For the text-containing cell, return its midpoint in [x, y] coordinate format. 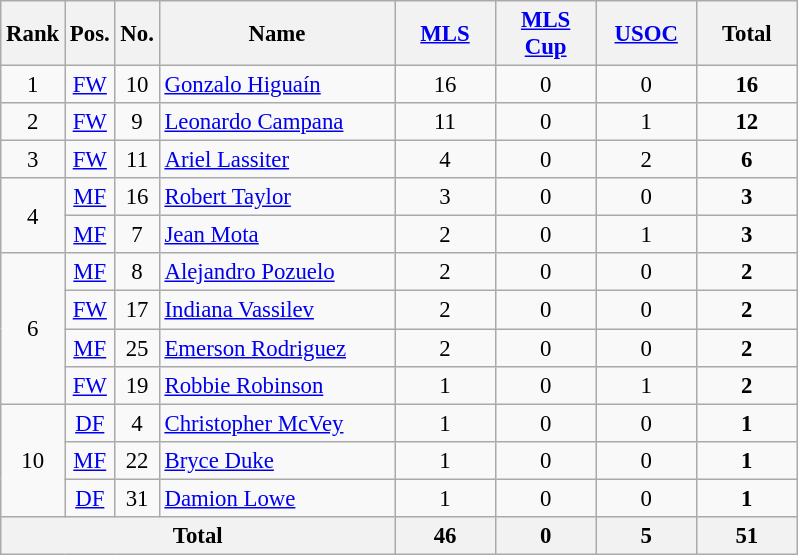
19 [137, 385]
Rank [33, 34]
Alejandro Pozuelo [277, 273]
Name [277, 34]
46 [446, 536]
Gonzalo Higuaín [277, 85]
Jean Mota [277, 235]
7 [137, 235]
51 [748, 536]
Robbie Robinson [277, 385]
MLS Cup [546, 34]
5 [646, 536]
Bryce Duke [277, 460]
31 [137, 498]
12 [748, 122]
22 [137, 460]
Pos. [90, 34]
Robert Taylor [277, 197]
Emerson Rodriguez [277, 348]
17 [137, 310]
25 [137, 348]
Damion Lowe [277, 498]
MLS [446, 34]
9 [137, 122]
USOC [646, 34]
Christopher McVey [277, 423]
8 [137, 273]
Indiana Vassilev [277, 310]
No. [137, 34]
Leonardo Campana [277, 122]
Ariel Lassiter [277, 160]
